From the cell containing the given text, extract its center point as (x, y) coordinate. 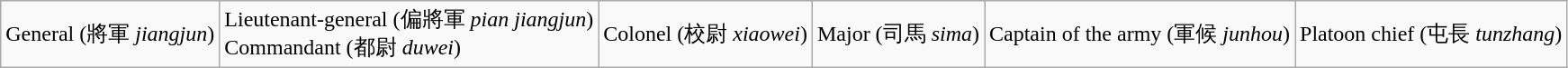
Colonel (校尉 xiaowei) (706, 34)
Captain of the army (軍候 junhou) (1140, 34)
Major (司馬 sima) (898, 34)
General (將軍 jiangjun) (110, 34)
Lieutenant-general (偏將軍 pian jiangjun)Commandant (都尉 duwei) (409, 34)
Platoon chief (屯長 tunzhang) (1430, 34)
